Provide the (x, y) coordinate of the cell's center where the given text is located.  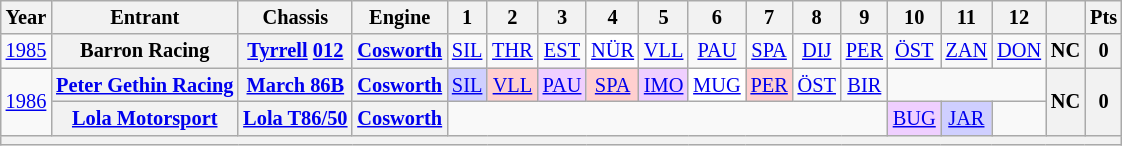
6 (716, 17)
1986 (26, 102)
9 (864, 17)
Tyrrell 012 (295, 51)
Barron Racing (144, 51)
7 (770, 17)
IMO (664, 85)
DIJ (817, 51)
BIR (864, 85)
3 (562, 17)
March 86B (295, 85)
Year (26, 17)
1 (467, 17)
ZAN (967, 51)
Lola T86/50 (295, 118)
Entrant (144, 17)
2 (512, 17)
THR (512, 51)
11 (967, 17)
8 (817, 17)
DON (1019, 51)
1985 (26, 51)
Pts (1104, 17)
Lola Motorsport (144, 118)
JAR (967, 118)
Chassis (295, 17)
NÜR (612, 51)
Engine (400, 17)
10 (914, 17)
Peter Gethin Racing (144, 85)
EST (562, 51)
5 (664, 17)
12 (1019, 17)
MUG (716, 85)
4 (612, 17)
BUG (914, 118)
